Provide the (x, y) coordinate of the cell's center where the given text is located.  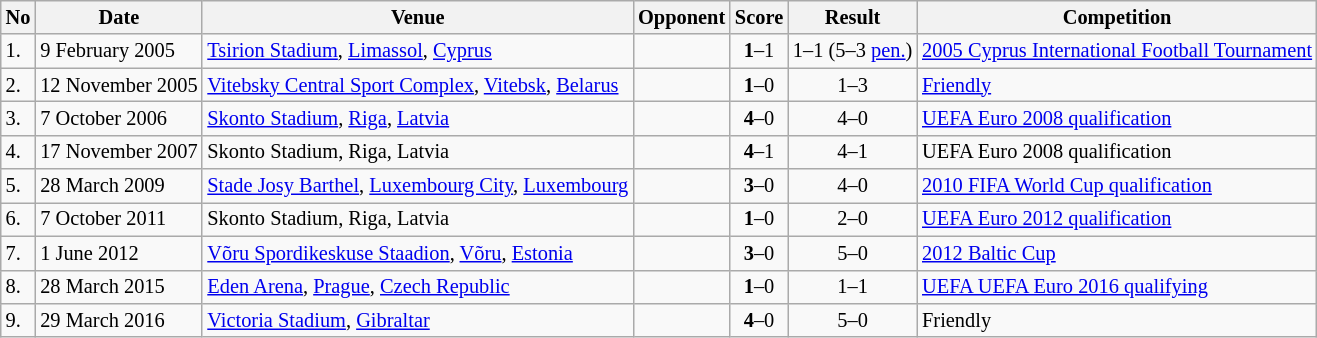
29 March 2016 (118, 320)
Competition (1117, 17)
Tsirion Stadium, Limassol, Cyprus (418, 51)
Eden Arena, Prague, Czech Republic (418, 287)
2–0 (852, 219)
Vitebsky Central Sport Complex, Vitebsk, Belarus (418, 85)
No (18, 17)
7 October 2011 (118, 219)
Score (759, 17)
1–1 (5–3 pen.) (852, 51)
7 October 2006 (118, 118)
28 March 2009 (118, 186)
4. (18, 152)
2. (18, 85)
1 June 2012 (118, 253)
UEFA Euro 2012 qualification (1117, 219)
1–3 (852, 85)
Victoria Stadium, Gibraltar (418, 320)
2010 FIFA World Cup qualification (1117, 186)
28 March 2015 (118, 287)
UEFA UEFA Euro 2016 qualifying (1117, 287)
17 November 2007 (118, 152)
3. (18, 118)
2005 Cyprus International Football Tournament (1117, 51)
7. (18, 253)
Võru Spordikeskuse Staadion, Võru, Estonia (418, 253)
Date (118, 17)
1. (18, 51)
Venue (418, 17)
5. (18, 186)
Result (852, 17)
Stade Josy Barthel, Luxembourg City, Luxembourg (418, 186)
8. (18, 287)
12 November 2005 (118, 85)
6. (18, 219)
2012 Baltic Cup (1117, 253)
Opponent (682, 17)
9. (18, 320)
9 February 2005 (118, 51)
